Locate the cell with the specified text and output its [X, Y] center coordinate. 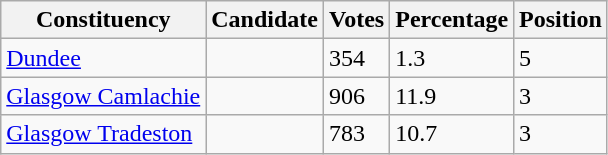
783 [357, 134]
10.7 [452, 134]
Percentage [452, 20]
906 [357, 96]
Glasgow Tradeston [104, 134]
Dundee [104, 58]
Votes [357, 20]
Constituency [104, 20]
11.9 [452, 96]
5 [561, 58]
354 [357, 58]
Glasgow Camlachie [104, 96]
Candidate [265, 20]
1.3 [452, 58]
Position [561, 20]
